Find where the given text appears and provide that cell's center as (x, y) coordinate. 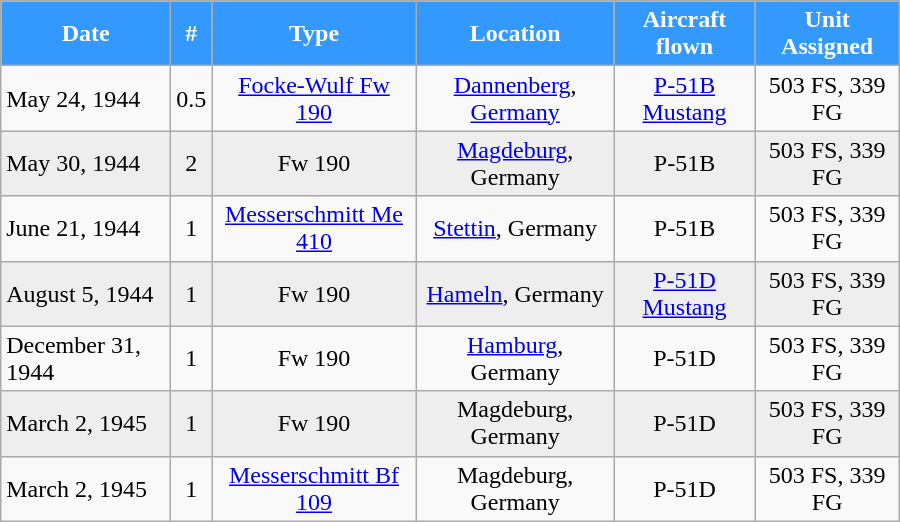
Hamburg, Germany (515, 358)
Stettin, Germany (515, 228)
P-51B Mustang (684, 98)
Location (515, 34)
0.5 (192, 98)
June 21, 1944 (86, 228)
May 30, 1944 (86, 164)
2 (192, 164)
Aircraft flown (684, 34)
August 5, 1944 (86, 294)
Unit Assigned (827, 34)
Date (86, 34)
# (192, 34)
December 31, 1944 (86, 358)
Type (314, 34)
P-51D Mustang (684, 294)
Messerschmitt Bf 109 (314, 488)
Hameln, Germany (515, 294)
Dannenberg, Germany (515, 98)
Messerschmitt Me 410 (314, 228)
Focke-Wulf Fw 190 (314, 98)
May 24, 1944 (86, 98)
